Locate the cell with the specified text and output its (X, Y) center coordinate. 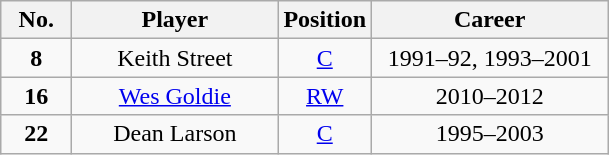
22 (36, 134)
1991–92, 1993–2001 (490, 58)
Player (175, 20)
No. (36, 20)
1995–2003 (490, 134)
RW (325, 96)
16 (36, 96)
2010–2012 (490, 96)
Keith Street (175, 58)
Career (490, 20)
Dean Larson (175, 134)
Wes Goldie (175, 96)
8 (36, 58)
Position (325, 20)
